Return (X, Y) of the center of cell containing provided text 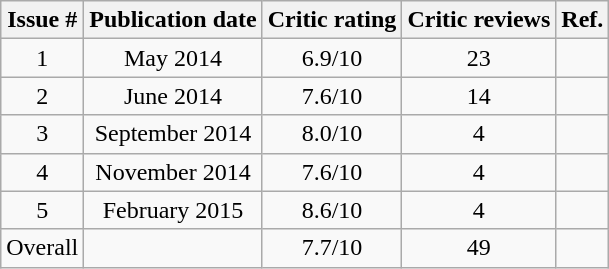
7.7/10 (332, 248)
6.9/10 (332, 58)
49 (479, 248)
Issue # (42, 20)
September 2014 (173, 134)
May 2014 (173, 58)
February 2015 (173, 210)
5 (42, 210)
Critic reviews (479, 20)
14 (479, 96)
2 (42, 96)
Publication date (173, 20)
23 (479, 58)
Ref. (582, 20)
3 (42, 134)
Critic rating (332, 20)
June 2014 (173, 96)
November 2014 (173, 172)
8.6/10 (332, 210)
8.0/10 (332, 134)
Overall (42, 248)
1 (42, 58)
